Find where the given text appears and provide that cell's center as [X, Y] coordinate. 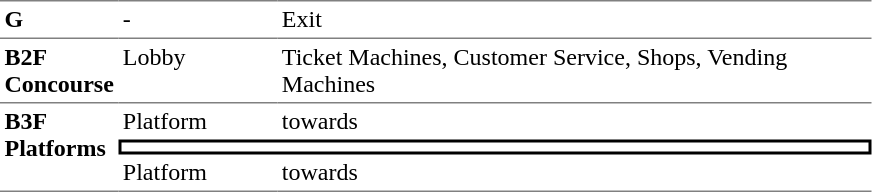
G [59, 20]
- [198, 20]
B2FConcourse [59, 71]
Exit [574, 20]
Lobby [198, 71]
B3FPlatforms [59, 148]
Ticket Machines, Customer Service, Shops, Vending Machines [574, 71]
